Output the [X, Y] coordinate of the center of the cell containing the given text.  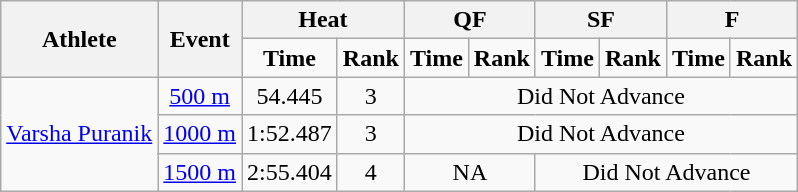
F [732, 20]
54.445 [290, 96]
500 m [200, 96]
Event [200, 39]
1000 m [200, 134]
Varsha Puranik [80, 134]
NA [470, 172]
QF [470, 20]
SF [600, 20]
Athlete [80, 39]
1500 m [200, 172]
Heat [324, 20]
4 [370, 172]
1:52.487 [290, 134]
2:55.404 [290, 172]
